Search for the cell housing the specified text and yield its (x, y) center coordinate. 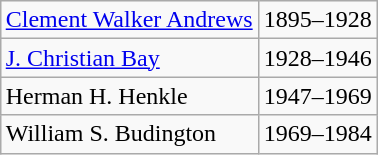
1969–1984 (318, 134)
1895–1928 (318, 20)
1947–1969 (318, 96)
Clement Walker Andrews (129, 20)
William S. Budington (129, 134)
1928–1946 (318, 58)
J. Christian Bay (129, 58)
Herman H. Henkle (129, 96)
